Extract the (x, y) coordinate from the center of the cell holding the provided text.  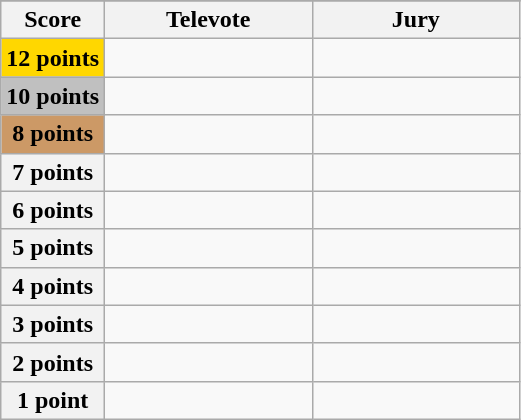
7 points (53, 172)
Televote (209, 20)
Jury (416, 20)
Score (53, 20)
4 points (53, 286)
1 point (53, 400)
6 points (53, 210)
5 points (53, 248)
3 points (53, 324)
2 points (53, 362)
8 points (53, 134)
10 points (53, 96)
12 points (53, 58)
